Pinpoint the cell where the given text exists, returning its [X, Y] midpoint coordinate. 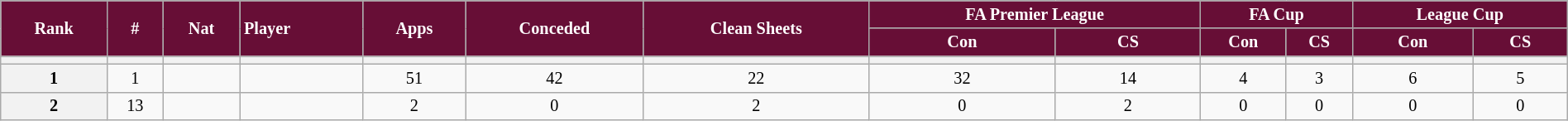
5 [1520, 78]
3 [1319, 78]
14 [1128, 78]
League Cup [1460, 14]
Apps [414, 28]
Conceded [554, 28]
Nat [202, 28]
Player [301, 28]
FA Premier League [1035, 14]
FA Cup [1277, 14]
13 [136, 106]
Clean Sheets [756, 28]
6 [1413, 78]
51 [414, 78]
4 [1244, 78]
42 [554, 78]
32 [963, 78]
Rank [55, 28]
22 [756, 78]
# [136, 28]
